Provide the [x, y] coordinate of the cell's center where the given text is located.  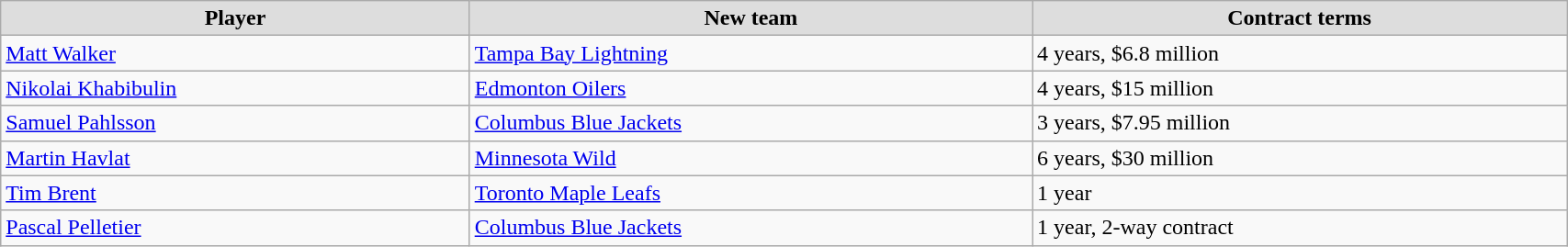
Minnesota Wild [750, 158]
New team [750, 18]
Samuel Pahlsson [235, 123]
Toronto Maple Leafs [750, 193]
3 years, $7.95 million [1300, 123]
Martin Havlat [235, 158]
Matt Walker [235, 53]
1 year [1300, 193]
4 years, $6.8 million [1300, 53]
6 years, $30 million [1300, 158]
Tampa Bay Lightning [750, 53]
Player [235, 18]
Contract terms [1300, 18]
1 year, 2-way contract [1300, 228]
Nikolai Khabibulin [235, 88]
4 years, $15 million [1300, 88]
Tim Brent [235, 193]
Pascal Pelletier [235, 228]
Edmonton Oilers [750, 88]
